Identify which cell holds the provided text, then report its [x, y] central coordinate. 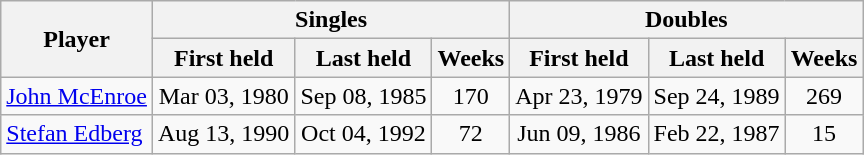
170 [471, 96]
Jun 09, 1986 [579, 134]
Feb 22, 1987 [716, 134]
Mar 03, 1980 [223, 96]
269 [824, 96]
Oct 04, 1992 [364, 134]
Doubles [686, 20]
15 [824, 134]
Stefan Edberg [77, 134]
Singles [330, 20]
Sep 08, 1985 [364, 96]
Player [77, 39]
Aug 13, 1990 [223, 134]
John McEnroe [77, 96]
Apr 23, 1979 [579, 96]
72 [471, 134]
Sep 24, 1989 [716, 96]
